Provide the [X, Y] coordinate of the cell's center where the given text is located.  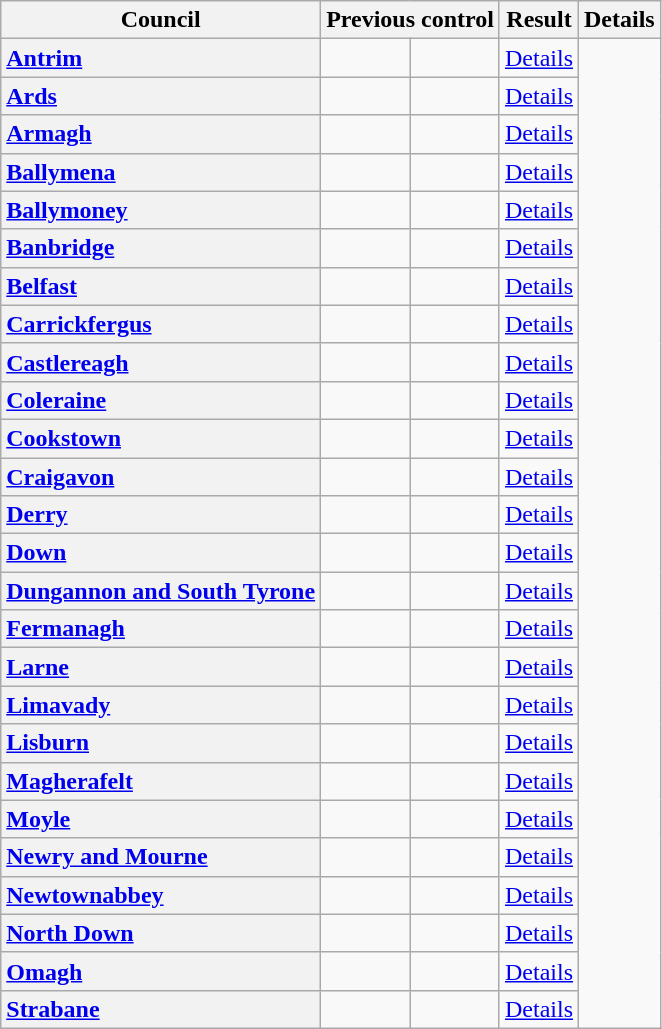
Ballymena [161, 172]
Craigavon [161, 477]
Coleraine [161, 400]
Strabane [161, 1009]
Newry and Mourne [161, 857]
North Down [161, 933]
Result [538, 20]
Dungannon and South Tyrone [161, 591]
Carrickfergus [161, 324]
Down [161, 553]
Antrim [161, 58]
Armagh [161, 134]
Larne [161, 667]
Limavady [161, 705]
Cookstown [161, 438]
Lisburn [161, 743]
Banbridge [161, 248]
Moyle [161, 819]
Omagh [161, 971]
Derry [161, 515]
Previous control [410, 20]
Newtownabbey [161, 895]
Ballymoney [161, 210]
Fermanagh [161, 629]
Belfast [161, 286]
Council [161, 20]
Ards [161, 96]
Magherafelt [161, 781]
Castlereagh [161, 362]
